From the cell containing the given text, extract its center point as [x, y] coordinate. 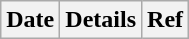
Ref [166, 20]
Date [30, 20]
Details [101, 20]
